Determine the [x, y] coordinate at the center of the cell enclosing the given text.  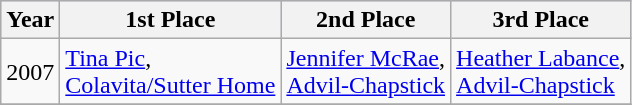
2007 [30, 72]
3rd Place [541, 20]
Heather Labance, Advil-Chapstick [541, 72]
Tina Pic, Colavita/Sutter Home [170, 72]
Year [30, 20]
2nd Place [366, 20]
1st Place [170, 20]
Jennifer McRae, Advil-Chapstick [366, 72]
